Output the [x, y] coordinate of the center of the cell containing the given text.  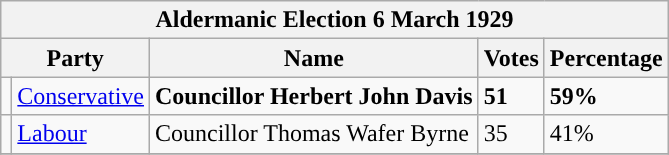
Conservative [81, 96]
Councillor Herbert John Davis [314, 96]
Labour [81, 134]
Party [76, 58]
Aldermanic Election 6 March 1929 [334, 20]
Councillor Thomas Wafer Byrne [314, 134]
Votes [511, 58]
41% [606, 134]
Percentage [606, 58]
51 [511, 96]
Name [314, 58]
59% [606, 96]
35 [511, 134]
